For the text-containing cell, return its midpoint in (x, y) coordinate format. 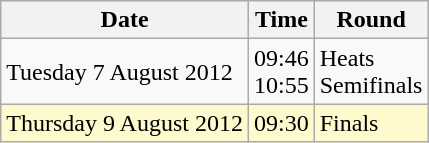
09:4610:55 (281, 72)
Round (371, 20)
Thursday 9 August 2012 (125, 123)
Date (125, 20)
Tuesday 7 August 2012 (125, 72)
HeatsSemifinals (371, 72)
Finals (371, 123)
09:30 (281, 123)
Time (281, 20)
